Return [X, Y] of the center of cell containing provided text 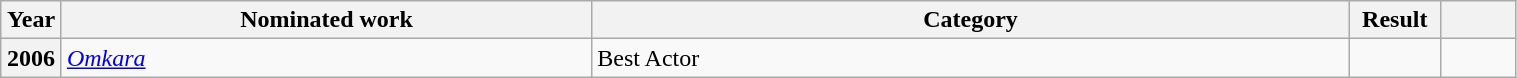
Best Actor [971, 58]
Nominated work [326, 20]
Year [32, 20]
Result [1394, 20]
2006 [32, 58]
Category [971, 20]
Omkara [326, 58]
